Determine the [X, Y] coordinate at the center of the cell enclosing the given text.  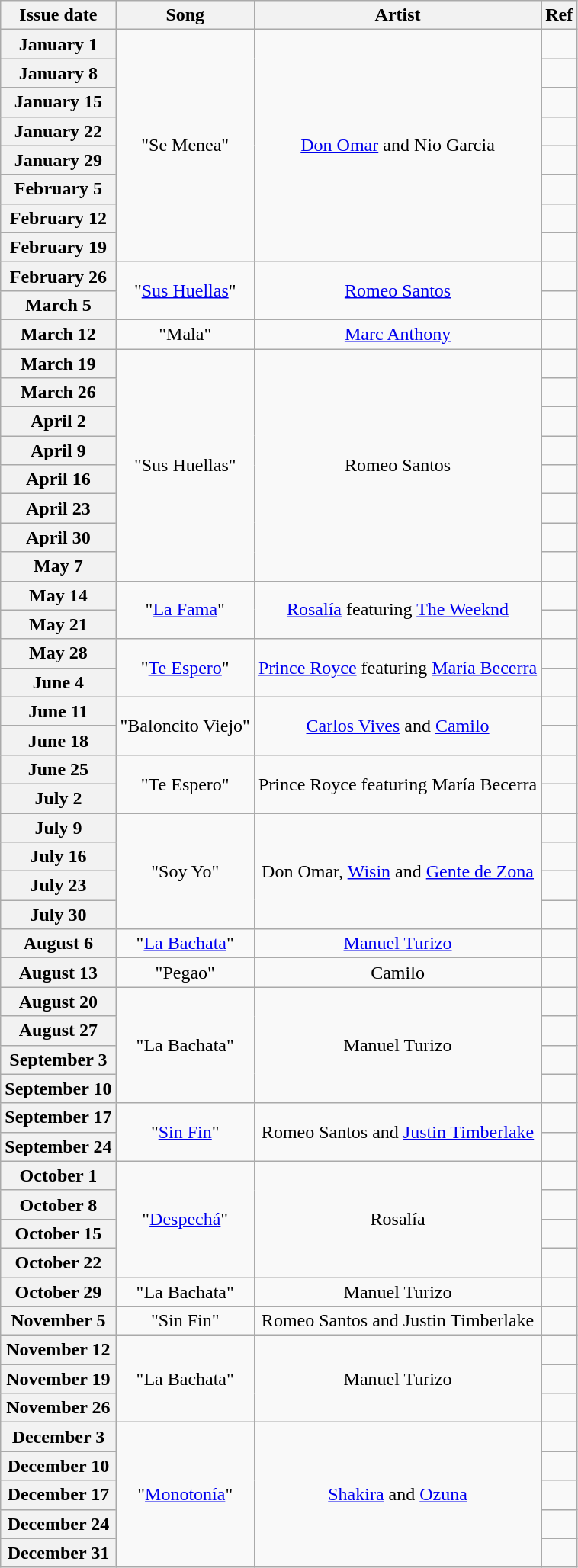
Artist [397, 15]
August 20 [58, 1002]
April 30 [58, 537]
"Monotonía" [185, 1495]
December 3 [58, 1437]
July 2 [58, 798]
January 29 [58, 160]
October 22 [58, 1262]
April 23 [58, 508]
July 9 [58, 827]
June 25 [58, 769]
July 30 [58, 915]
Issue date [58, 15]
July 16 [58, 857]
Carlos Vives and Camilo [397, 726]
November 12 [58, 1350]
May 28 [58, 653]
"Pegao" [185, 973]
"Mala" [185, 334]
May 21 [58, 624]
December 31 [58, 1553]
Don Omar and Nio Garcia [397, 146]
October 15 [58, 1233]
June 4 [58, 682]
March 26 [58, 393]
September 17 [58, 1117]
January 8 [58, 73]
January 15 [58, 102]
March 19 [58, 364]
"Baloncito Viejo" [185, 726]
January 22 [58, 131]
November 19 [58, 1379]
May 14 [58, 595]
October 8 [58, 1204]
Rosalía featuring The Weeknd [397, 610]
September 24 [58, 1146]
June 18 [58, 740]
Song [185, 15]
November 26 [58, 1408]
December 10 [58, 1466]
March 12 [58, 334]
April 9 [58, 451]
"Soy Yo" [185, 871]
December 17 [58, 1495]
April 2 [58, 422]
February 12 [58, 218]
"Despechá" [185, 1219]
March 5 [58, 305]
October 1 [58, 1175]
June 11 [58, 711]
February 19 [58, 247]
September 3 [58, 1060]
November 5 [58, 1321]
Marc Anthony [397, 334]
December 24 [58, 1524]
"La Fama" [185, 610]
September 10 [58, 1089]
Rosalía [397, 1219]
August 13 [58, 973]
February 5 [58, 189]
February 26 [58, 276]
July 23 [58, 886]
April 16 [58, 479]
January 1 [58, 44]
May 7 [58, 566]
October 29 [58, 1292]
Camilo [397, 973]
August 6 [58, 944]
Shakira and Ozuna [397, 1495]
Ref [560, 15]
Don Omar, Wisin and Gente de Zona [397, 871]
August 27 [58, 1031]
"Se Menea" [185, 146]
